For the text-containing cell, return its midpoint in (X, Y) coordinate format. 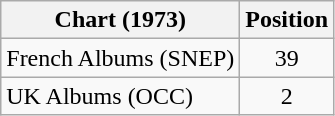
39 (287, 58)
2 (287, 96)
Position (287, 20)
Chart (1973) (120, 20)
UK Albums (OCC) (120, 96)
French Albums (SNEP) (120, 58)
